From the cell containing the given text, extract its center point as (x, y) coordinate. 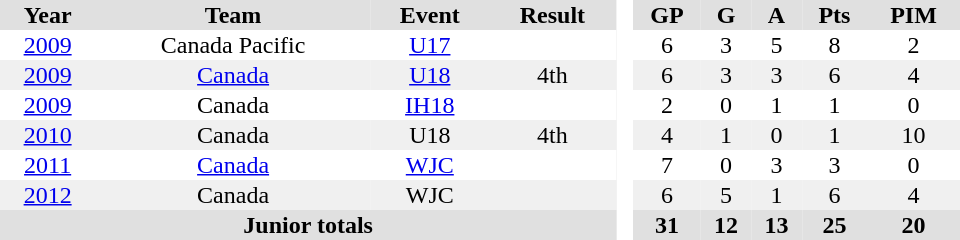
Year (48, 15)
GP (667, 15)
Result (553, 15)
12 (726, 225)
10 (914, 135)
13 (776, 225)
Team (233, 15)
7 (667, 165)
U17 (430, 45)
Event (430, 15)
Pts (834, 15)
IH18 (430, 105)
Canada Pacific (233, 45)
A (776, 15)
2010 (48, 135)
8 (834, 45)
31 (667, 225)
PIM (914, 15)
2011 (48, 165)
25 (834, 225)
Junior totals (308, 225)
2012 (48, 195)
G (726, 15)
20 (914, 225)
